Find where the given text appears and provide that cell's center as [x, y] coordinate. 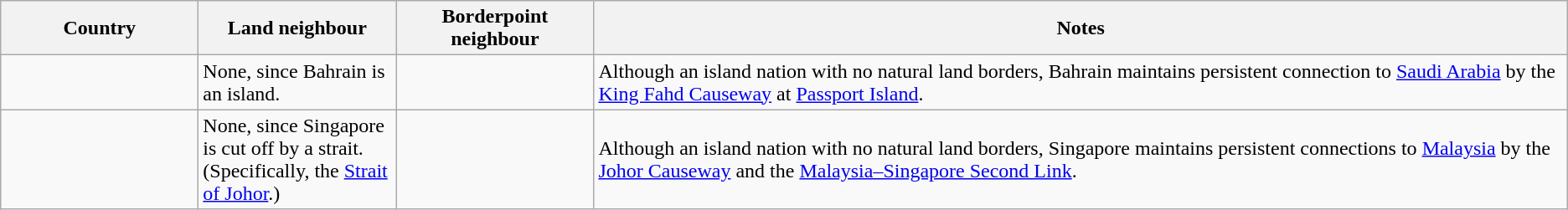
Country [100, 28]
None, since Bahrain is an island. [297, 82]
Notes [1081, 28]
Land neighbour [297, 28]
None, since Singapore is cut off by a strait. (Specifically, the Strait of Johor.) [297, 159]
Borderpoint neighbour [495, 28]
